Find where the given text appears and provide that cell's center as [x, y] coordinate. 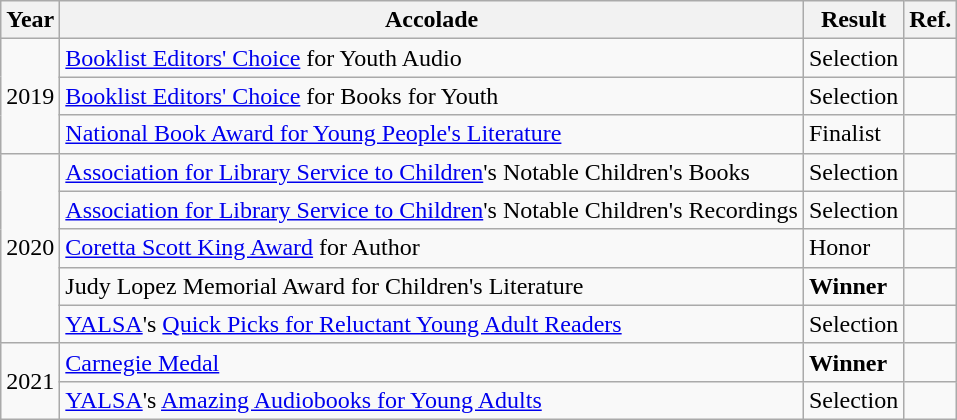
Coretta Scott King Award for Author [432, 248]
Booklist Editors' Choice for Books for Youth [432, 96]
YALSA's Amazing Audiobooks for Young Adults [432, 400]
Accolade [432, 20]
Association for Library Service to Children's Notable Children's Books [432, 172]
2020 [30, 248]
Result [853, 20]
Association for Library Service to Children's Notable Children's Recordings [432, 210]
2019 [30, 96]
Honor [853, 248]
Ref. [930, 20]
Finalist [853, 134]
Booklist Editors' Choice for Youth Audio [432, 58]
National Book Award for Young People's Literature [432, 134]
2021 [30, 381]
YALSA's Quick Picks for Reluctant Young Adult Readers [432, 324]
Year [30, 20]
Carnegie Medal [432, 362]
Judy Lopez Memorial Award for Children's Literature [432, 286]
